Extract the [x, y] coordinate from the center of the cell holding the provided text.  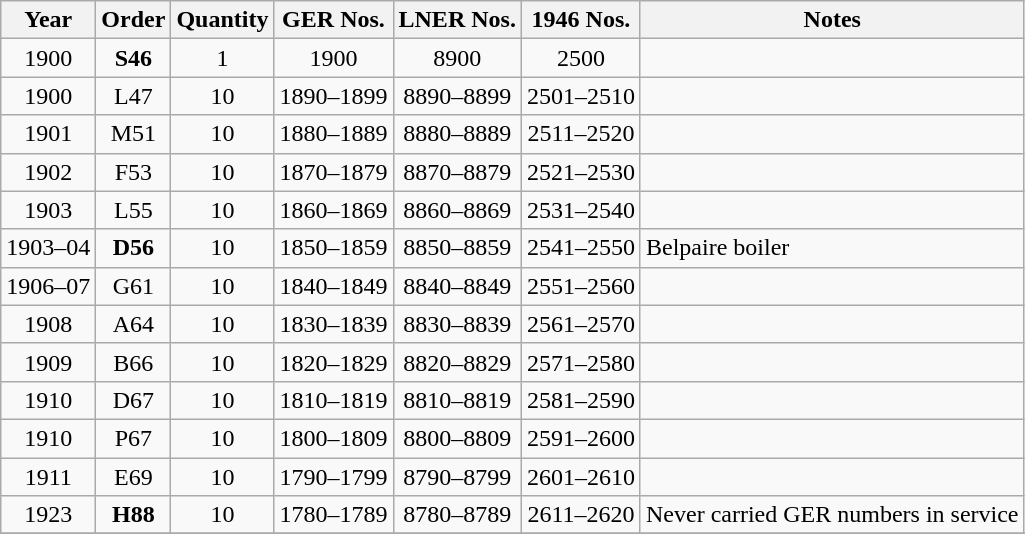
2551–2560 [580, 286]
2591–2600 [580, 438]
1902 [48, 172]
L47 [134, 96]
H88 [134, 515]
1810–1819 [334, 400]
8870–8879 [457, 172]
1908 [48, 324]
8890–8899 [457, 96]
2601–2610 [580, 477]
8880–8889 [457, 134]
GER Nos. [334, 20]
E69 [134, 477]
1880–1889 [334, 134]
Order [134, 20]
1903 [48, 210]
M51 [134, 134]
8810–8819 [457, 400]
1830–1839 [334, 324]
1890–1899 [334, 96]
Year [48, 20]
Never carried GER numbers in service [832, 515]
G61 [134, 286]
2611–2620 [580, 515]
Quantity [222, 20]
2571–2580 [580, 362]
8780–8789 [457, 515]
1780–1789 [334, 515]
8790–8799 [457, 477]
1 [222, 58]
2531–2540 [580, 210]
2561–2570 [580, 324]
L55 [134, 210]
1903–04 [48, 248]
2521–2530 [580, 172]
1909 [48, 362]
8830–8839 [457, 324]
1911 [48, 477]
8800–8809 [457, 438]
1923 [48, 515]
1946 Nos. [580, 20]
2581–2590 [580, 400]
S46 [134, 58]
A64 [134, 324]
D56 [134, 248]
D67 [134, 400]
2511–2520 [580, 134]
8820–8829 [457, 362]
B66 [134, 362]
1901 [48, 134]
1850–1859 [334, 248]
P67 [134, 438]
F53 [134, 172]
8900 [457, 58]
8860–8869 [457, 210]
1800–1809 [334, 438]
2541–2550 [580, 248]
2501–2510 [580, 96]
8840–8849 [457, 286]
1840–1849 [334, 286]
1790–1799 [334, 477]
1820–1829 [334, 362]
LNER Nos. [457, 20]
Belpaire boiler [832, 248]
8850–8859 [457, 248]
Notes [832, 20]
2500 [580, 58]
1870–1879 [334, 172]
1906–07 [48, 286]
1860–1869 [334, 210]
